From the cell containing the given text, extract its center point as [x, y] coordinate. 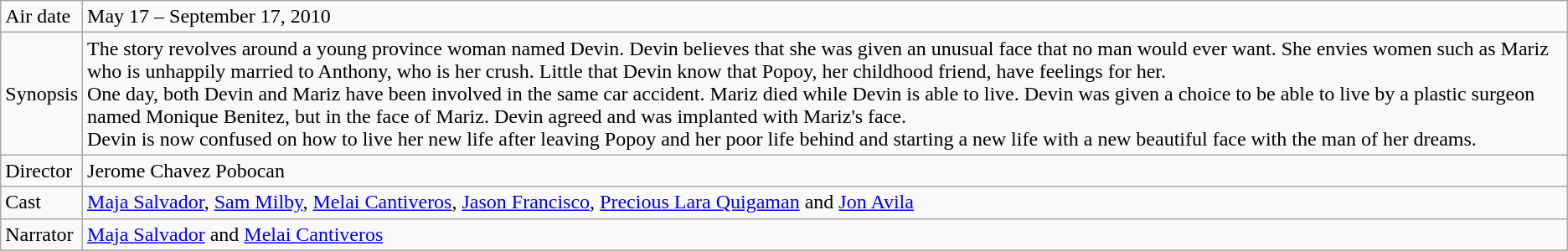
Cast [42, 202]
Synopsis [42, 94]
Narrator [42, 234]
Maja Salvador, Sam Milby, Melai Cantiveros, Jason Francisco, Precious Lara Quigaman and Jon Avila [826, 202]
Jerome Chavez Pobocan [826, 171]
May 17 – September 17, 2010 [826, 17]
Director [42, 171]
Air date [42, 17]
Maja Salvador and Melai Cantiveros [826, 234]
